Output the [x, y] coordinate of the center of the cell containing the given text.  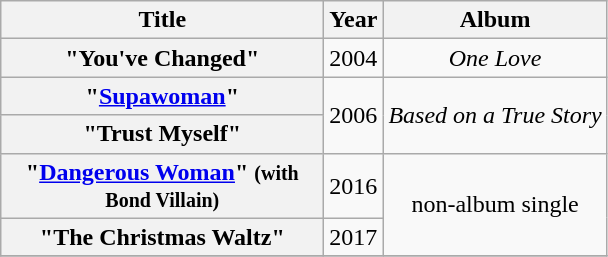
One Love [495, 58]
Based on a True Story [495, 115]
2016 [354, 186]
"Trust Myself" [162, 134]
"The Christmas Waltz" [162, 237]
non-album single [495, 204]
2004 [354, 58]
Album [495, 20]
"Dangerous Woman" (with Bond Villain) [162, 186]
Title [162, 20]
2006 [354, 115]
Year [354, 20]
"Supawoman" [162, 96]
2017 [354, 237]
"You've Changed" [162, 58]
